Determine the (X, Y) coordinate at the center of the cell enclosing the given text.  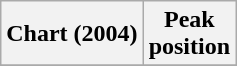
Chart (2004) (72, 34)
Peakposition (189, 34)
